Capture the cell that displays the provided text and extract its (x, y) central coordinate. 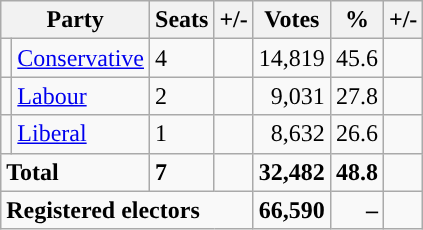
48.8 (356, 172)
9,031 (292, 96)
27.8 (356, 96)
2 (182, 96)
Conservative (81, 58)
8,632 (292, 134)
7 (182, 172)
Seats (182, 20)
32,482 (292, 172)
Labour (81, 96)
Votes (292, 20)
Party (76, 20)
– (356, 210)
4 (182, 58)
Liberal (81, 134)
% (356, 20)
1 (182, 134)
Total (76, 172)
14,819 (292, 58)
66,590 (292, 210)
26.6 (356, 134)
45.6 (356, 58)
Registered electors (128, 210)
